Provide the [x, y] coordinate of the cell's center where the given text is located.  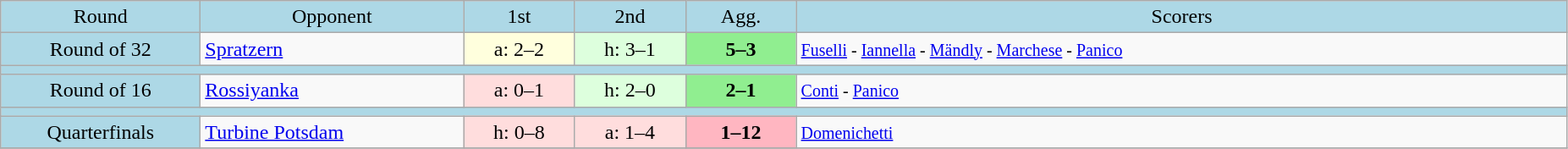
Spratzern [332, 49]
h: 3–1 [630, 49]
h: 0–8 [520, 132]
a: 0–1 [520, 91]
a: 1–4 [630, 132]
Opponent [332, 17]
Scorers [1181, 17]
1st [520, 17]
Round of 16 [101, 91]
Round of 32 [101, 49]
a: 2–2 [520, 49]
Fuselli - Iannella - Mändly - Marchese - Panico [1181, 49]
5–3 [741, 49]
Agg. [741, 17]
Domenichetti [1181, 132]
Conti - Panico [1181, 91]
h: 2–0 [630, 91]
1–12 [741, 132]
2–1 [741, 91]
Turbine Potsdam [332, 132]
Round [101, 17]
Rossiyanka [332, 91]
Quarterfinals [101, 132]
2nd [630, 17]
